Capture the cell that displays the provided text and extract its [x, y] central coordinate. 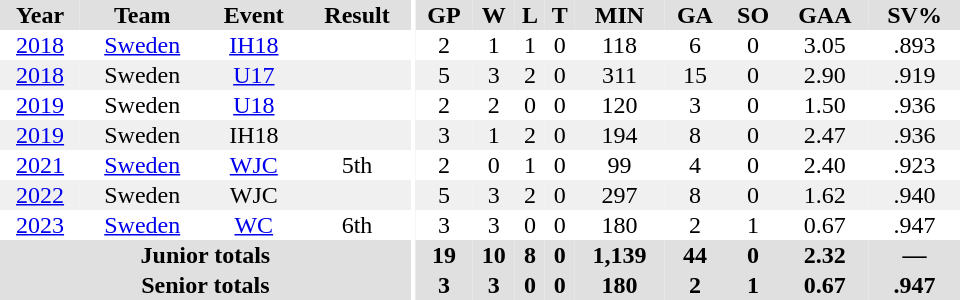
120 [620, 105]
118 [620, 45]
2022 [40, 195]
.893 [914, 45]
W [494, 15]
Result [356, 15]
Junior totals [206, 255]
15 [694, 75]
.923 [914, 165]
— [914, 255]
1.50 [826, 105]
.940 [914, 195]
.919 [914, 75]
194 [620, 135]
GAA [826, 15]
2021 [40, 165]
Senior totals [206, 285]
U18 [254, 105]
4 [694, 165]
Year [40, 15]
1.62 [826, 195]
SV% [914, 15]
5th [356, 165]
GP [444, 15]
99 [620, 165]
6 [694, 45]
10 [494, 255]
2023 [40, 225]
19 [444, 255]
2.47 [826, 135]
SO [754, 15]
L [530, 15]
311 [620, 75]
44 [694, 255]
6th [356, 225]
1,139 [620, 255]
MIN [620, 15]
297 [620, 195]
3.05 [826, 45]
2.90 [826, 75]
2.32 [826, 255]
T [560, 15]
GA [694, 15]
2.40 [826, 165]
WC [254, 225]
U17 [254, 75]
Event [254, 15]
Team [142, 15]
